Find where the given text appears and provide that cell's center as (X, Y) coordinate. 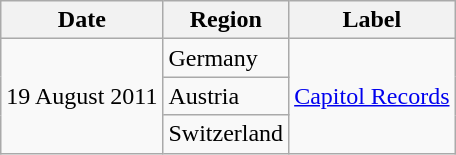
Region (226, 20)
Date (82, 20)
Switzerland (226, 134)
Capitol Records (372, 96)
Austria (226, 96)
Label (372, 20)
19 August 2011 (82, 96)
Germany (226, 58)
